Provide the (x, y) coordinate of the cell's center where the given text is located.  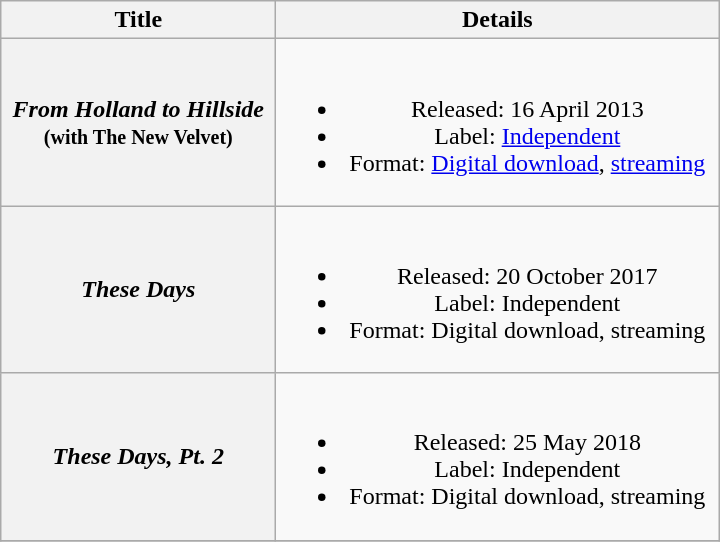
Title (138, 20)
Details (498, 20)
Released: 25 May 2018Label: IndependentFormat: Digital download, streaming (498, 456)
These Days, Pt. 2 (138, 456)
These Days (138, 290)
Released: 20 October 2017Label: IndependentFormat: Digital download, streaming (498, 290)
Released: 16 April 2013Label: IndependentFormat: Digital download, streaming (498, 122)
From Holland to Hillside(with The New Velvet) (138, 122)
